Locate the cell with the specified text and output its (X, Y) center coordinate. 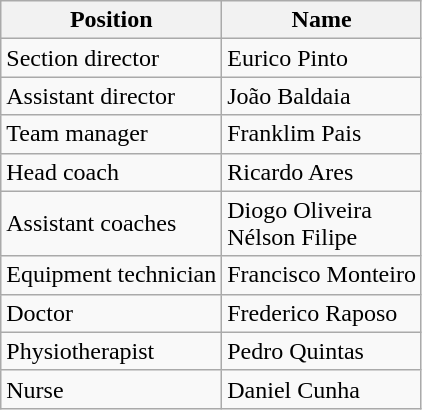
Assistant coaches (112, 224)
Position (112, 20)
Nurse (112, 389)
Head coach (112, 172)
Ricardo Ares (322, 172)
Franklim Pais (322, 134)
João Baldaia (322, 96)
Team manager (112, 134)
Equipment technician (112, 275)
Diogo Oliveira Nélson Filipe (322, 224)
Section director (112, 58)
Physiotherapist (112, 351)
Pedro Quintas (322, 351)
Daniel Cunha (322, 389)
Doctor (112, 313)
Francisco Monteiro (322, 275)
Frederico Raposo (322, 313)
Eurico Pinto (322, 58)
Assistant director (112, 96)
Name (322, 20)
